Return the [x, y] coordinate for the center point of the cell that contains the specified text.  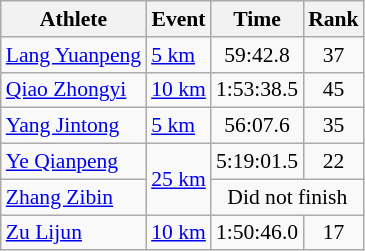
Zhang Zibin [74, 197]
Qiao Zhongyi [74, 90]
37 [334, 55]
1:50:46.0 [257, 233]
25 km [178, 180]
Did not finish [288, 197]
22 [334, 162]
Yang Jintong [74, 126]
35 [334, 126]
Rank [334, 19]
1:53:38.5 [257, 90]
Time [257, 19]
59:42.8 [257, 55]
56:07.6 [257, 126]
Event [178, 19]
Lang Yuanpeng [74, 55]
Ye Qianpeng [74, 162]
5:19:01.5 [257, 162]
17 [334, 233]
45 [334, 90]
Athlete [74, 19]
Zu Lijun [74, 233]
